Output the [x, y] coordinate of the center of the cell containing the given text.  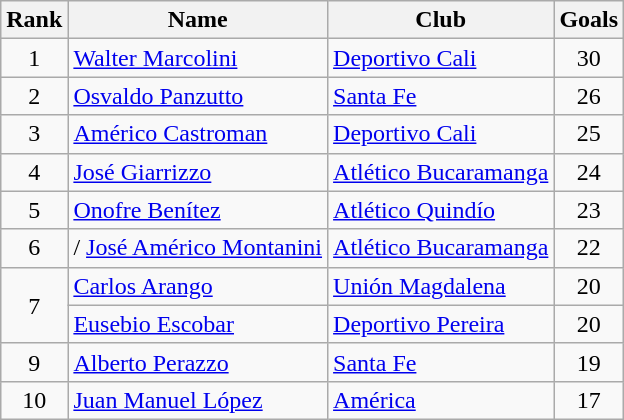
26 [589, 96]
Eusebio Escobar [198, 324]
19 [589, 362]
Alberto Perazzo [198, 362]
Carlos Arango [198, 286]
América [441, 400]
22 [589, 248]
Walter Marcolini [198, 58]
Onofre Benítez [198, 210]
Unión Magdalena [441, 286]
10 [34, 400]
2 [34, 96]
Name [198, 20]
17 [589, 400]
5 [34, 210]
Juan Manuel López [198, 400]
4 [34, 172]
Deportivo Pereira [441, 324]
9 [34, 362]
José Giarrizzo [198, 172]
Américo Castroman [198, 134]
Club [441, 20]
Atlético Quindío [441, 210]
Rank [34, 20]
24 [589, 172]
Goals [589, 20]
25 [589, 134]
6 [34, 248]
Osvaldo Panzutto [198, 96]
/ José Américo Montanini [198, 248]
30 [589, 58]
7 [34, 305]
1 [34, 58]
23 [589, 210]
3 [34, 134]
